Output the (X, Y) coordinate of the center of the cell containing the given text.  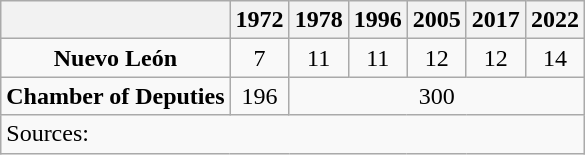
Nuevo León (116, 58)
14 (554, 58)
1972 (260, 20)
7 (260, 58)
2022 (554, 20)
300 (436, 96)
196 (260, 96)
2017 (496, 20)
1996 (378, 20)
Sources: (293, 134)
Chamber of Deputies (116, 96)
2005 (436, 20)
1978 (318, 20)
